Detect which cell encompasses the target text, then output its [x, y] center coordinate. 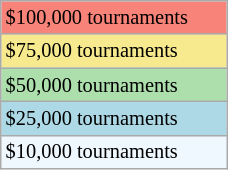
$50,000 tournaments [114, 85]
$25,000 tournaments [114, 118]
$75,000 tournaments [114, 51]
$10,000 tournaments [114, 152]
$100,000 tournaments [114, 17]
